Determine the [X, Y] coordinate at the center of the cell enclosing the given text.  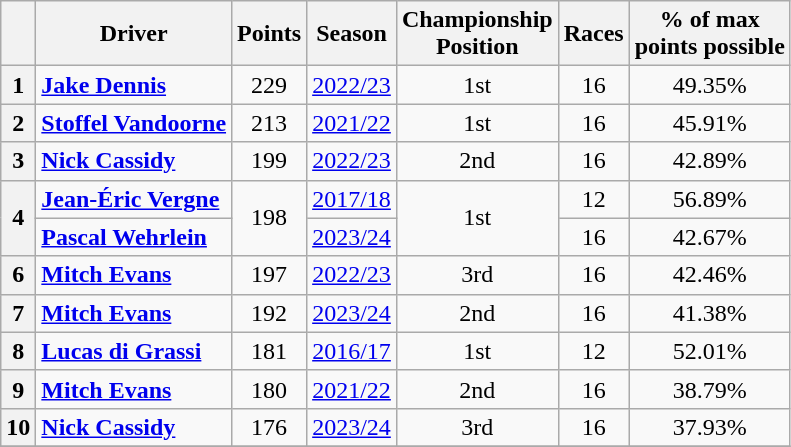
Season [352, 34]
% of max points possible [710, 34]
213 [270, 123]
2017/18 [352, 199]
42.89% [710, 161]
229 [270, 85]
9 [18, 389]
4 [18, 218]
45.91% [710, 123]
38.79% [710, 389]
Races [594, 34]
2016/17 [352, 351]
ChampionshipPosition [477, 34]
37.93% [710, 427]
8 [18, 351]
181 [270, 351]
7 [18, 313]
Points [270, 34]
Driver [134, 34]
2 [18, 123]
192 [270, 313]
180 [270, 389]
199 [270, 161]
42.46% [710, 275]
198 [270, 218]
Pascal Wehrlein [134, 237]
42.67% [710, 237]
Stoffel Vandoorne [134, 123]
176 [270, 427]
49.35% [710, 85]
6 [18, 275]
52.01% [710, 351]
Jake Dennis [134, 85]
197 [270, 275]
Lucas di Grassi [134, 351]
10 [18, 427]
56.89% [710, 199]
41.38% [710, 313]
3 [18, 161]
Jean-Éric Vergne [134, 199]
1 [18, 85]
